Identify which cell holds the provided text, then report its [X, Y] central coordinate. 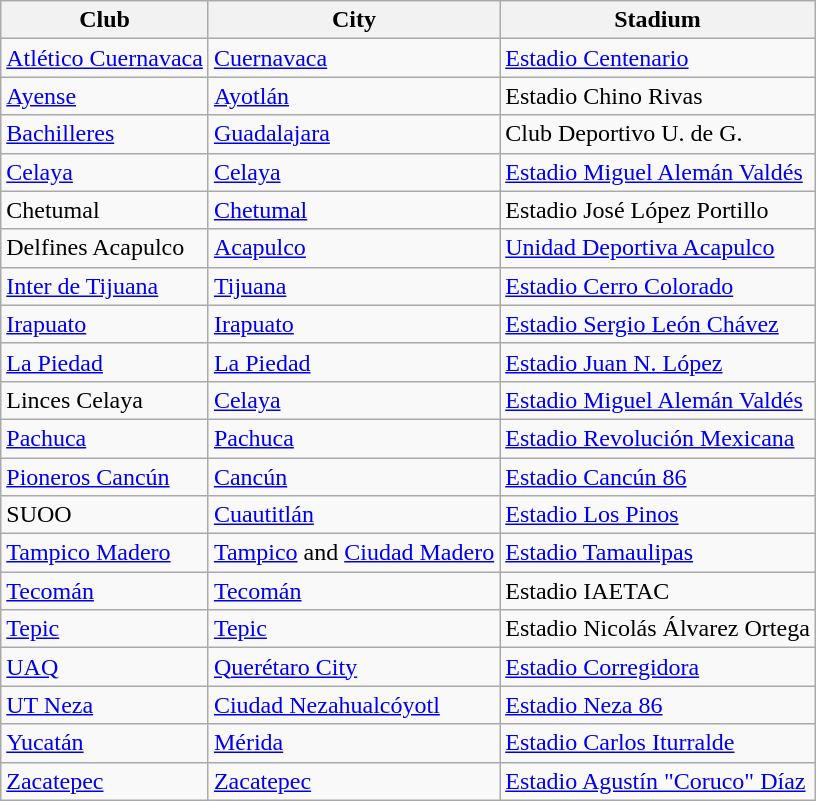
UT Neza [105, 705]
Estadio Chino Rivas [658, 96]
Ayotlán [354, 96]
Estadio Revolución Mexicana [658, 438]
Estadio IAETAC [658, 591]
Estadio Carlos Iturralde [658, 743]
Mérida [354, 743]
Cuernavaca [354, 58]
Club Deportivo U. de G. [658, 134]
Estadio Neza 86 [658, 705]
Club [105, 20]
Estadio Agustín "Coruco" Díaz [658, 781]
Ciudad Nezahualcóyotl [354, 705]
City [354, 20]
Querétaro City [354, 667]
Pioneros Cancún [105, 477]
Estadio José López Portillo [658, 210]
Estadio Los Pinos [658, 515]
Tampico Madero [105, 553]
Guadalajara [354, 134]
Estadio Cancún 86 [658, 477]
Delfines Acapulco [105, 248]
Ayense [105, 96]
Estadio Juan N. López [658, 362]
Linces Celaya [105, 400]
SUOO [105, 515]
Cancún [354, 477]
Tampico and Ciudad Madero [354, 553]
Estadio Corregidora [658, 667]
UAQ [105, 667]
Yucatán [105, 743]
Tijuana [354, 286]
Bachilleres [105, 134]
Acapulco [354, 248]
Estadio Nicolás Álvarez Ortega [658, 629]
Estadio Tamaulipas [658, 553]
Estadio Centenario [658, 58]
Cuautitlán [354, 515]
Estadio Sergio León Chávez [658, 324]
Inter de Tijuana [105, 286]
Estadio Cerro Colorado [658, 286]
Atlético Cuernavaca [105, 58]
Stadium [658, 20]
Unidad Deportiva Acapulco [658, 248]
